Output the (x, y) coordinate of the center of the cell containing the given text.  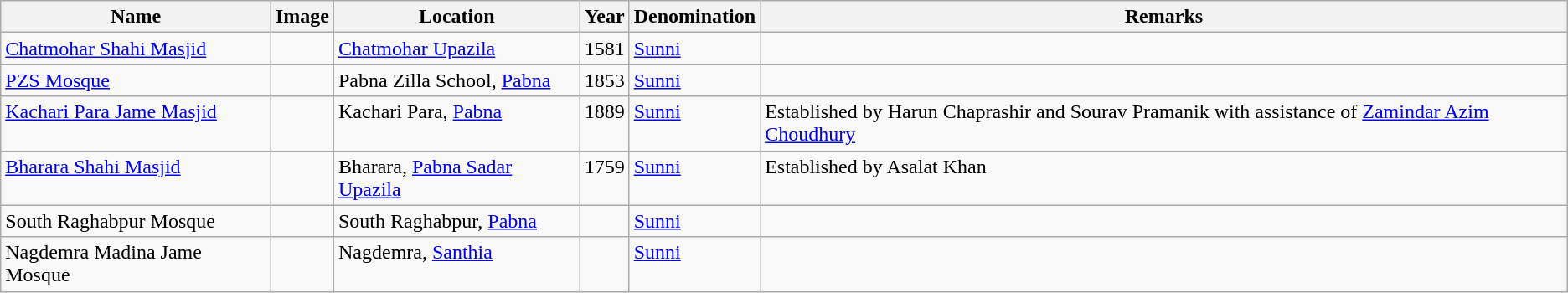
Nagdemra Madina Jame Mosque (136, 265)
Bharara Shahi Masjid (136, 177)
Denomination (694, 17)
Kachari Para Jame Masjid (136, 124)
Nagdemra, Santhia (456, 265)
Chatmohar Shahi Masjid (136, 49)
Year (605, 17)
Established by Harun Chaprashir and Sourav Pramanik with assistance of Zamindar Azim Choudhury (1164, 124)
Remarks (1164, 17)
PZS Mosque (136, 80)
Pabna Zilla School, Pabna (456, 80)
1759 (605, 177)
Chatmohar Upazila (456, 49)
Established by Asalat Khan (1164, 177)
Location (456, 17)
1581 (605, 49)
Name (136, 17)
Kachari Para, Pabna (456, 124)
1889 (605, 124)
South Raghabpur Mosque (136, 221)
South Raghabpur, Pabna (456, 221)
Bharara, Pabna Sadar Upazila (456, 177)
Image (302, 17)
1853 (605, 80)
